Return the (X, Y) coordinate for the center point of the cell that contains the specified text.  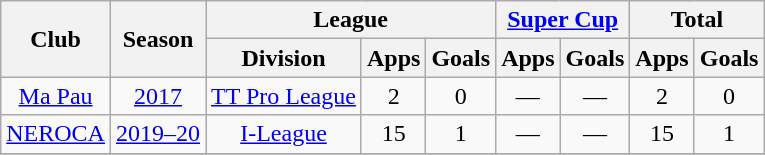
Club (56, 39)
Ma Pau (56, 96)
Season (158, 39)
Super Cup (563, 20)
Division (284, 58)
League (351, 20)
I-League (284, 134)
TT Pro League (284, 96)
2017 (158, 96)
NEROCA (56, 134)
Total (697, 20)
2019–20 (158, 134)
